Return [x, y] of the center of cell containing provided text 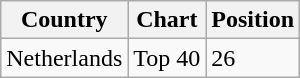
Chart [167, 20]
Country [64, 20]
Position [253, 20]
26 [253, 58]
Netherlands [64, 58]
Top 40 [167, 58]
